Identify which cell holds the provided text, then report its [x, y] central coordinate. 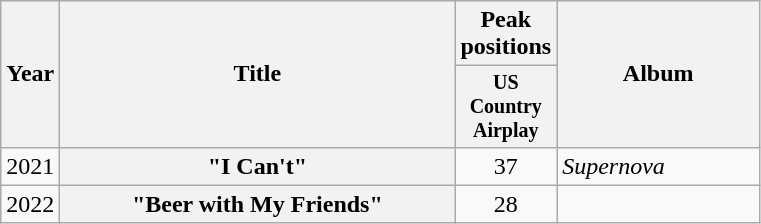
28 [506, 204]
2021 [30, 166]
Year [30, 74]
2022 [30, 204]
Supernova [658, 166]
Title [258, 74]
Peakpositions [506, 34]
"Beer with My Friends" [258, 204]
US CountryAirplay [506, 106]
Album [658, 74]
"I Can't" [258, 166]
37 [506, 166]
